Extract the [X, Y] coordinate from the center of the cell holding the provided text.  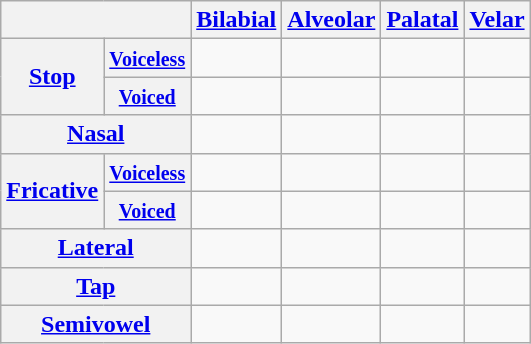
Fricative [52, 191]
Semivowel [96, 324]
Lateral [96, 248]
Velar [497, 20]
Nasal [96, 134]
Palatal [422, 20]
Alveolar [332, 20]
Bilabial [236, 20]
Tap [96, 286]
Stop [52, 77]
